Return [x, y] of the center of cell containing provided text 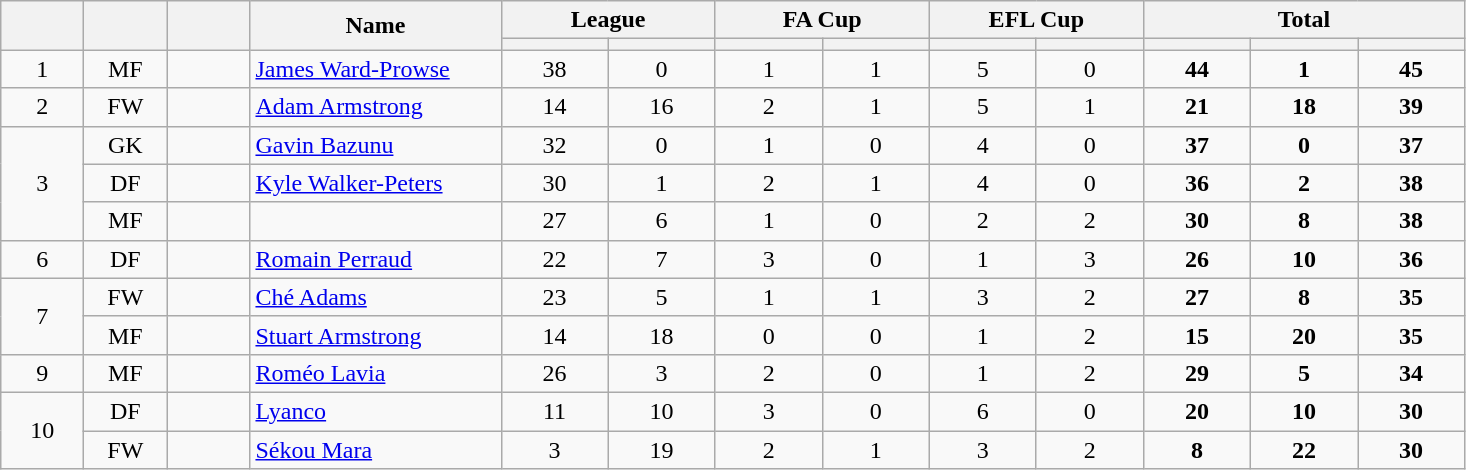
Sékou Mara [376, 449]
39 [1412, 107]
Lyanco [376, 411]
Roméo Lavia [376, 373]
9 [42, 373]
James Ward-Prowse [376, 69]
Adam Armstrong [376, 107]
21 [1196, 107]
11 [554, 411]
23 [554, 297]
Ché Adams [376, 297]
44 [1196, 69]
Name [376, 26]
15 [1196, 335]
34 [1412, 373]
16 [662, 107]
19 [662, 449]
GK [126, 145]
Kyle Walker-Peters [376, 183]
Total [1304, 20]
FA Cup [822, 20]
45 [1412, 69]
Romain Perraud [376, 259]
EFL Cup [1036, 20]
32 [554, 145]
Gavin Bazunu [376, 145]
League [608, 20]
29 [1196, 373]
Stuart Armstrong [376, 335]
